Return (x, y) of the center of cell containing provided text 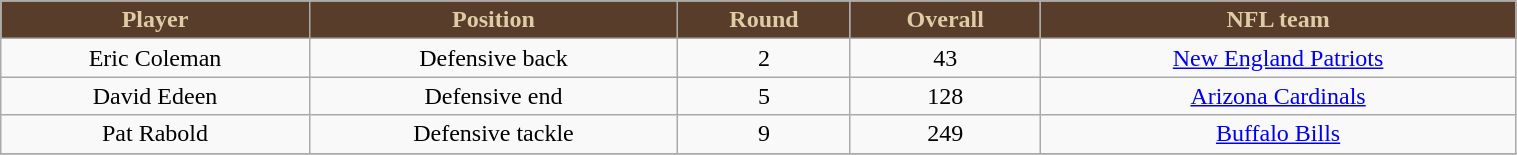
Buffalo Bills (1278, 134)
249 (945, 134)
128 (945, 96)
David Edeen (155, 96)
Overall (945, 20)
5 (764, 96)
Defensive tackle (493, 134)
New England Patriots (1278, 58)
Defensive back (493, 58)
9 (764, 134)
Arizona Cardinals (1278, 96)
Defensive end (493, 96)
Eric Coleman (155, 58)
Round (764, 20)
43 (945, 58)
Player (155, 20)
NFL team (1278, 20)
Pat Rabold (155, 134)
Position (493, 20)
2 (764, 58)
